Return the [x, y] coordinate for the center point of the cell that contains the specified text.  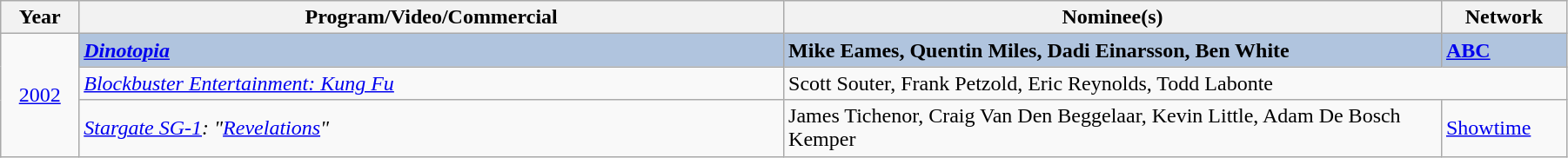
Program/Video/Commercial [432, 17]
2002 [40, 95]
Dinotopia [432, 50]
James Tichenor, Craig Van Den Beggelaar, Kevin Little, Adam De Bosch Kemper [1113, 128]
Year [40, 17]
Blockbuster Entertainment: Kung Fu [432, 83]
ABC [1504, 50]
Stargate SG-1: "Revelations" [432, 128]
Showtime [1504, 128]
Nominee(s) [1113, 17]
Scott Souter, Frank Petzold, Eric Reynolds, Todd Labonte [1176, 83]
Mike Eames, Quentin Miles, Dadi Einarsson, Ben White [1113, 50]
Network [1504, 17]
